Search for the cell housing the specified text and yield its [X, Y] center coordinate. 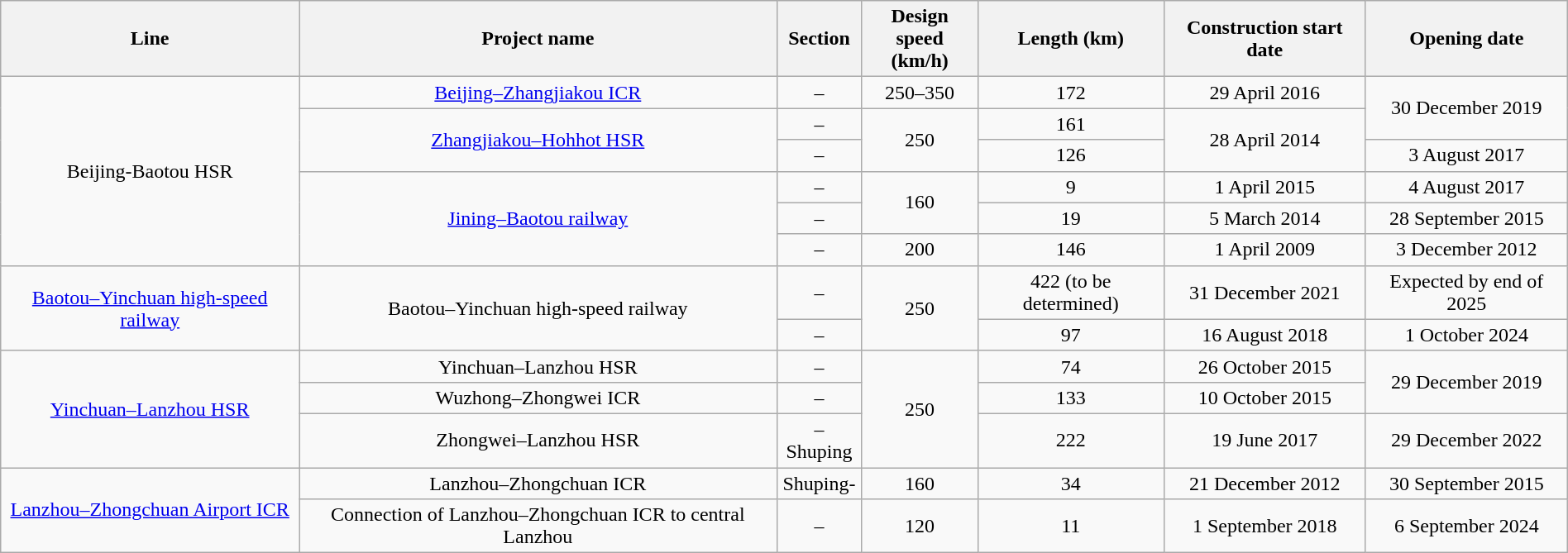
Wuzhong–Zhongwei ICR [538, 398]
9 [1070, 187]
5 March 2014 [1264, 218]
Zhangjiakou–Hohhot HSR [538, 140]
1 September 2018 [1264, 526]
Line [151, 39]
422 (to be determined) [1070, 293]
34 [1070, 484]
–Shuping [819, 440]
3 December 2012 [1466, 250]
28 April 2014 [1264, 140]
19 [1070, 218]
Jining–Baotou railway [538, 218]
Expected by end of 2025 [1466, 293]
222 [1070, 440]
26 October 2015 [1264, 366]
Opening date [1466, 39]
200 [920, 250]
28 September 2015 [1466, 218]
126 [1070, 155]
1 October 2024 [1466, 335]
Lanzhou–Zhongchuan Airport ICR [151, 511]
4 August 2017 [1466, 187]
29 April 2016 [1264, 93]
Project name [538, 39]
172 [1070, 93]
Shuping- [819, 484]
19 June 2017 [1264, 440]
31 December 2021 [1264, 293]
Length (km) [1070, 39]
97 [1070, 335]
29 December 2022 [1466, 440]
Connection of Lanzhou–Zhongchuan ICR to central Lanzhou [538, 526]
Design speed(km/h) [920, 39]
1 April 2009 [1264, 250]
Construction start date [1264, 39]
250–350 [920, 93]
3 August 2017 [1466, 155]
Section [819, 39]
120 [920, 526]
29 December 2019 [1466, 382]
74 [1070, 366]
1 April 2015 [1264, 187]
21 December 2012 [1264, 484]
133 [1070, 398]
16 August 2018 [1264, 335]
161 [1070, 124]
Beijing–Zhangjiakou ICR [538, 93]
30 September 2015 [1466, 484]
Beijing-Baotou HSR [151, 171]
10 October 2015 [1264, 398]
Lanzhou–Zhongchuan ICR [538, 484]
6 September 2024 [1466, 526]
11 [1070, 526]
30 December 2019 [1466, 108]
Zhongwei–Lanzhou HSR [538, 440]
146 [1070, 250]
